Capture the cell that displays the provided text and extract its [x, y] central coordinate. 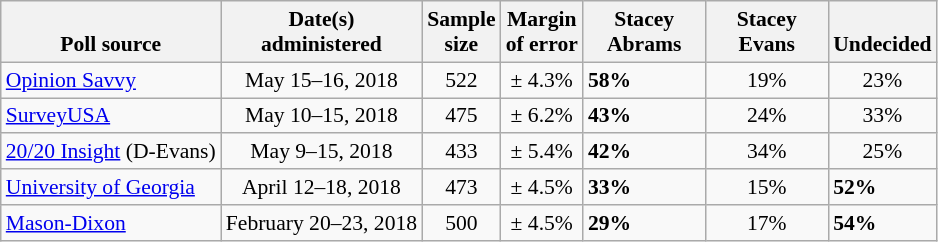
February 20–23, 2018 [322, 223]
23% [882, 80]
StaceyEvans [766, 32]
± 4.3% [542, 80]
42% [644, 152]
58% [644, 80]
Opinion Savvy [111, 80]
± 6.2% [542, 116]
25% [882, 152]
Marginof error [542, 32]
SurveyUSA [111, 116]
29% [644, 223]
May 9–15, 2018 [322, 152]
Mason-Dixon [111, 223]
± 5.4% [542, 152]
24% [766, 116]
43% [644, 116]
20/20 Insight (D-Evans) [111, 152]
19% [766, 80]
University of Georgia [111, 187]
Samplesize [461, 32]
522 [461, 80]
473 [461, 187]
May 10–15, 2018 [322, 116]
Date(s)administered [322, 32]
52% [882, 187]
54% [882, 223]
Undecided [882, 32]
Poll source [111, 32]
April 12–18, 2018 [322, 187]
433 [461, 152]
May 15–16, 2018 [322, 80]
475 [461, 116]
15% [766, 187]
500 [461, 223]
StaceyAbrams [644, 32]
34% [766, 152]
17% [766, 223]
